Pinpoint the cell where the given text exists, returning its (x, y) midpoint coordinate. 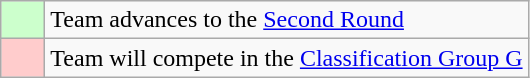
Team advances to the Second Round (286, 20)
Team will compete in the Classification Group G (286, 58)
